Search for the cell housing the specified text and yield its [x, y] center coordinate. 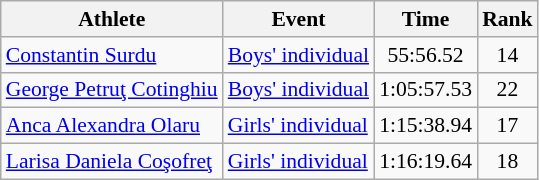
17 [508, 126]
George Petruţ Cotinghiu [112, 90]
Athlete [112, 19]
18 [508, 162]
Anca Alexandra Olaru [112, 126]
14 [508, 55]
Event [298, 19]
22 [508, 90]
Constantin Surdu [112, 55]
1:16:19.64 [426, 162]
Time [426, 19]
1:15:38.94 [426, 126]
1:05:57.53 [426, 90]
Rank [508, 19]
55:56.52 [426, 55]
Larisa Daniela Coşofreţ [112, 162]
